Output the [x, y] coordinate of the center of the cell containing the given text.  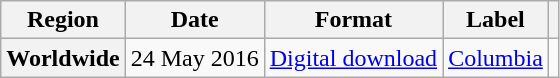
Label [496, 20]
Region [63, 20]
Columbia [496, 58]
Worldwide [63, 58]
Digital download [353, 58]
Format [353, 20]
24 May 2016 [194, 58]
Date [194, 20]
